Output the [x, y] coordinate of the center of the cell containing the given text.  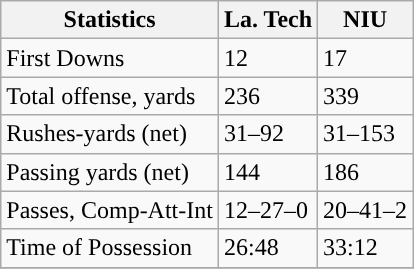
33:12 [366, 248]
La. Tech [268, 20]
26:48 [268, 248]
Passes, Comp-Att-Int [110, 210]
20–41–2 [366, 210]
144 [268, 172]
236 [268, 96]
17 [366, 58]
Statistics [110, 20]
Total offense, yards [110, 96]
Time of Possession [110, 248]
Passing yards (net) [110, 172]
186 [366, 172]
NIU [366, 20]
339 [366, 96]
12–27–0 [268, 210]
12 [268, 58]
31–92 [268, 134]
First Downs [110, 58]
31–153 [366, 134]
Rushes-yards (net) [110, 134]
